From the cell containing the given text, extract its center point as (x, y) coordinate. 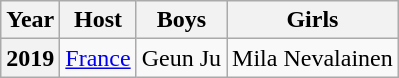
Girls (313, 20)
Geun Ju (181, 58)
Year (30, 20)
Mila Nevalainen (313, 58)
France (98, 58)
2019 (30, 58)
Boys (181, 20)
Host (98, 20)
